Find where the given text appears and provide that cell's center as (X, Y) coordinate. 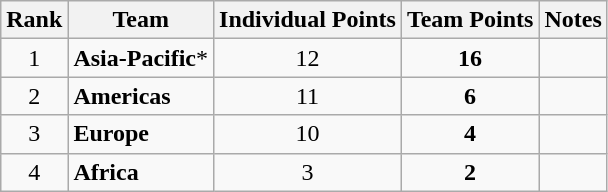
16 (470, 58)
Notes (573, 20)
10 (308, 134)
Rank (34, 20)
Africa (141, 172)
Individual Points (308, 20)
Americas (141, 96)
Europe (141, 134)
11 (308, 96)
Team Points (470, 20)
12 (308, 58)
1 (34, 58)
Team (141, 20)
6 (470, 96)
Asia-Pacific* (141, 58)
